Search for the cell housing the specified text and yield its (x, y) center coordinate. 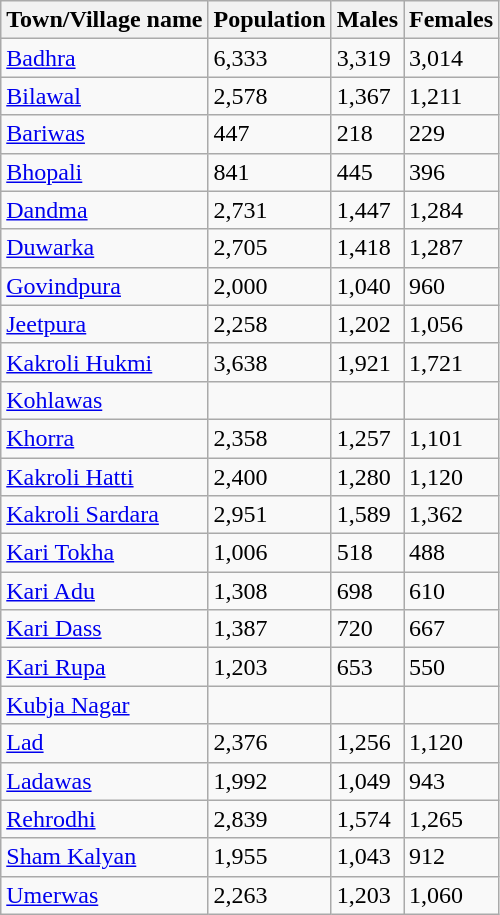
1,921 (367, 362)
1,257 (367, 438)
1,284 (452, 210)
1,056 (452, 324)
Kari Rupa (104, 667)
488 (452, 553)
1,367 (367, 96)
2,000 (270, 286)
653 (367, 667)
2,731 (270, 210)
Kakroli Hukmi (104, 362)
1,211 (452, 96)
3,319 (367, 58)
Kakroli Sardara (104, 515)
2,258 (270, 324)
Sham Kalyan (104, 857)
Umerwas (104, 895)
518 (367, 553)
2,951 (270, 515)
Population (270, 20)
Kari Adu (104, 591)
720 (367, 629)
2,578 (270, 96)
Kakroli Hatti (104, 477)
Males (367, 20)
698 (367, 591)
960 (452, 286)
841 (270, 172)
Govindpura (104, 286)
1,049 (367, 781)
943 (452, 781)
Lad (104, 743)
2,376 (270, 743)
3,638 (270, 362)
2,400 (270, 477)
1,992 (270, 781)
2,263 (270, 895)
1,060 (452, 895)
Females (452, 20)
1,308 (270, 591)
218 (367, 134)
Bhopali (104, 172)
1,101 (452, 438)
6,333 (270, 58)
1,447 (367, 210)
2,358 (270, 438)
1,287 (452, 248)
2,705 (270, 248)
1,043 (367, 857)
Duwarka (104, 248)
1,574 (367, 819)
Dandma (104, 210)
550 (452, 667)
1,202 (367, 324)
1,955 (270, 857)
Jeetpura (104, 324)
667 (452, 629)
1,418 (367, 248)
1,006 (270, 553)
1,256 (367, 743)
Kari Tokha (104, 553)
Kubja Nagar (104, 705)
1,721 (452, 362)
445 (367, 172)
1,040 (367, 286)
Badhra (104, 58)
1,387 (270, 629)
1,280 (367, 477)
1,265 (452, 819)
Bilawal (104, 96)
396 (452, 172)
1,589 (367, 515)
2,839 (270, 819)
Ladawas (104, 781)
Khorra (104, 438)
Kohlawas (104, 400)
Kari Dass (104, 629)
912 (452, 857)
610 (452, 591)
Town/Village name (104, 20)
447 (270, 134)
229 (452, 134)
Bariwas (104, 134)
Rehrodhi (104, 819)
1,362 (452, 515)
3,014 (452, 58)
